For the text-containing cell, return its midpoint in [x, y] coordinate format. 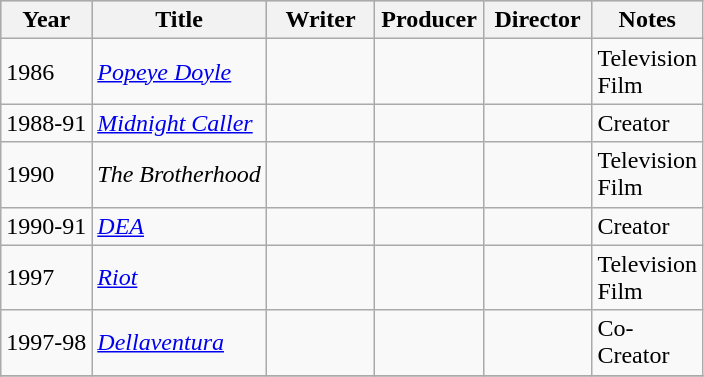
Notes [648, 20]
Year [46, 20]
Popeye Doyle [179, 72]
1986 [46, 72]
Writer [320, 20]
Director [538, 20]
1990 [46, 174]
Producer [430, 20]
1997 [46, 278]
The Brotherhood [179, 174]
Midnight Caller [179, 123]
Title [179, 20]
Co-Creator [648, 342]
1988-91 [46, 123]
1990-91 [46, 226]
Riot [179, 278]
1997-98 [46, 342]
DEA [179, 226]
Dellaventura [179, 342]
